From the cell containing the given text, extract its center point as (X, Y) coordinate. 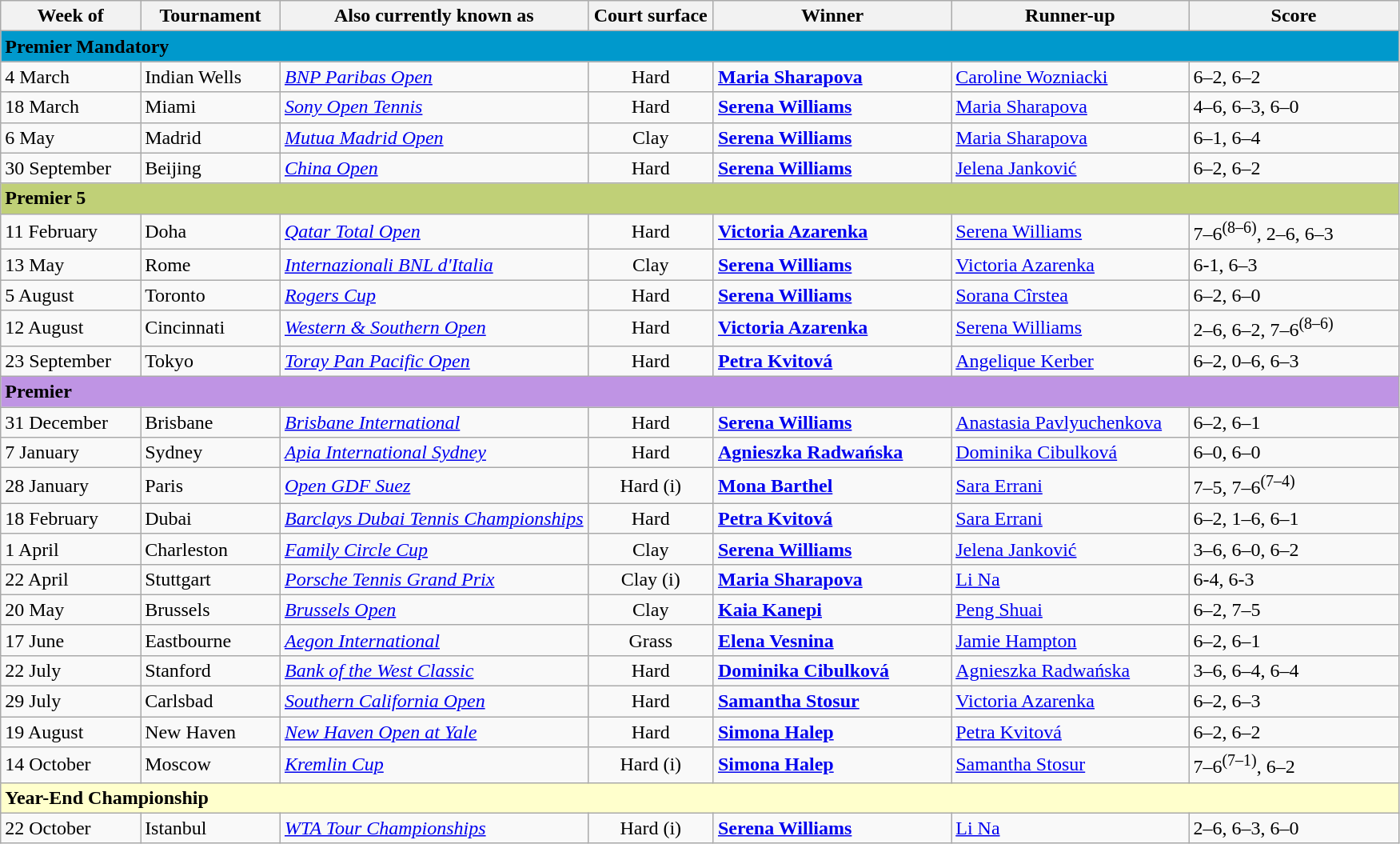
Beijing (211, 168)
18 March (70, 107)
Istanbul (211, 828)
Mona Barthel (832, 486)
Charleston (211, 549)
Winner (832, 16)
11 February (70, 232)
6–2, 7–5 (1294, 610)
Brussels (211, 610)
1 April (70, 549)
Southern California Open (433, 702)
Apia International Sydney (433, 453)
Brisbane (211, 422)
6–2, 1–6, 6–1 (1294, 518)
6–1, 6–4 (1294, 138)
12 August (70, 328)
Kremlin Cup (433, 765)
Brisbane International (433, 422)
29 July (70, 702)
Sorana Cîrstea (1070, 295)
6-1, 6–3 (1294, 265)
Western & Southern Open (433, 328)
28 January (70, 486)
Toronto (211, 295)
4 March (70, 77)
Doha (211, 232)
Angelique Kerber (1070, 361)
Sony Open Tennis (433, 107)
Family Circle Cup (433, 549)
Rogers Cup (433, 295)
6 May (70, 138)
30 September (70, 168)
Qatar Total Open (433, 232)
22 April (70, 579)
2–6, 6–2, 7–6(8–6) (1294, 328)
17 June (70, 640)
Aegon International (433, 640)
Premier (700, 391)
Paris (211, 486)
New Haven (211, 732)
Kaia Kanepi (832, 610)
Bank of the West Classic (433, 671)
Anastasia Pavlyuchenkova (1070, 422)
Indian Wells (211, 77)
Dubai (211, 518)
Premier 5 (700, 198)
Year-End Championship (700, 798)
7–6(7–1), 6–2 (1294, 765)
Tokyo (211, 361)
Cincinnati (211, 328)
6–0, 6–0 (1294, 453)
Caroline Wozniacki (1070, 77)
3–6, 6–4, 6–4 (1294, 671)
Sydney (211, 453)
China Open (433, 168)
BNP Paribas Open (433, 77)
Rome (211, 265)
Grass (651, 640)
Elena Vesnina (832, 640)
7 January (70, 453)
Open GDF Suez (433, 486)
5 August (70, 295)
Premier Mandatory (700, 46)
6–2, 6–3 (1294, 702)
6-4, 6-3 (1294, 579)
Miami (211, 107)
13 May (70, 265)
Court surface (651, 16)
Toray Pan Pacific Open (433, 361)
Stuttgart (211, 579)
Week of (70, 16)
19 August (70, 732)
4–6, 6–3, 6–0 (1294, 107)
23 September (70, 361)
Runner-up (1070, 16)
Also currently known as (433, 16)
14 October (70, 765)
Score (1294, 16)
Clay (i) (651, 579)
6–2, 0–6, 6–3 (1294, 361)
Carlsbad (211, 702)
Madrid (211, 138)
6–2, 6–0 (1294, 295)
22 October (70, 828)
18 February (70, 518)
WTA Tour Championships (433, 828)
Porsche Tennis Grand Prix (433, 579)
22 July (70, 671)
New Haven Open at Yale (433, 732)
Stanford (211, 671)
Moscow (211, 765)
7–5, 7–6(7–4) (1294, 486)
Mutua Madrid Open (433, 138)
31 December (70, 422)
20 May (70, 610)
Eastbourne (211, 640)
Tournament (211, 16)
Barclays Dubai Tennis Championships (433, 518)
7–6(8–6), 2–6, 6–3 (1294, 232)
2–6, 6–3, 6–0 (1294, 828)
Brussels Open (433, 610)
Internazionali BNL d'Italia (433, 265)
3–6, 6–0, 6–2 (1294, 549)
Peng Shuai (1070, 610)
Jamie Hampton (1070, 640)
